Pinpoint the cell where the given text exists, returning its [X, Y] midpoint coordinate. 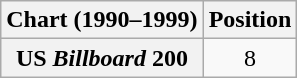
US Billboard 200 [102, 58]
Position [250, 20]
Chart (1990–1999) [102, 20]
8 [250, 58]
